Scan for the cell matching the given text and deliver its (x, y) coordinate at center. 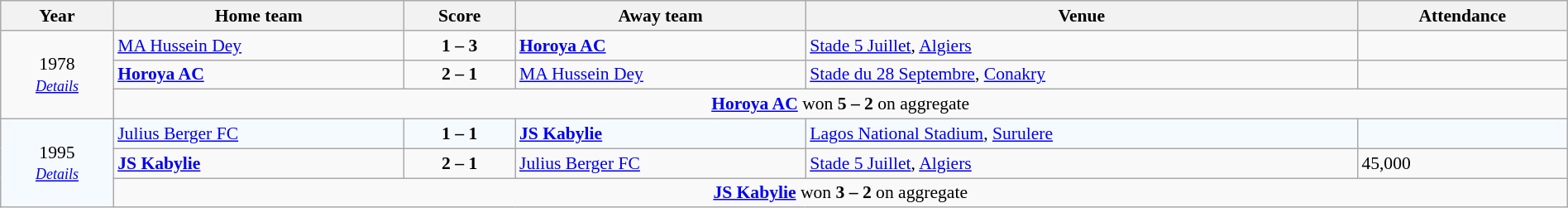
Stade du 28 Septembre, Conakry (1082, 75)
1 – 3 (460, 46)
Attendance (1462, 16)
45,000 (1462, 163)
Year (57, 16)
Score (460, 16)
1 – 1 (460, 134)
Home team (258, 16)
Lagos National Stadium, Surulere (1082, 134)
Venue (1082, 16)
Horoya AC won 5 – 2 on aggregate (840, 104)
Away team (660, 16)
1978Details (57, 75)
1995Details (57, 164)
JS Kabylie won 3 – 2 on aggregate (840, 193)
